Provide the (X, Y) coordinate of the cell's center where the given text is located.  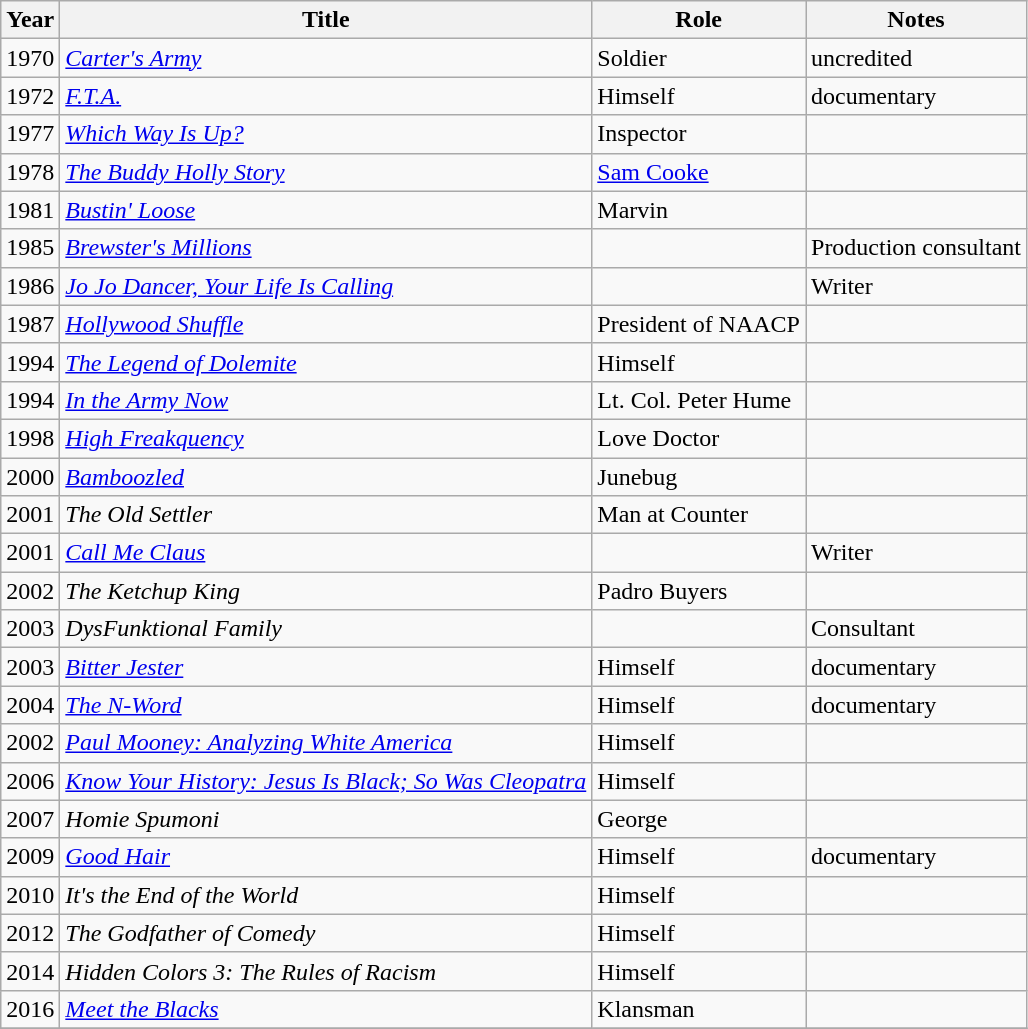
Bitter Jester (326, 667)
Hollywood Shuffle (326, 324)
2012 (30, 933)
Marvin (699, 210)
Bustin' Loose (326, 210)
Inspector (699, 134)
2016 (30, 1009)
2010 (30, 895)
1970 (30, 58)
The Legend of Dolemite (326, 362)
2009 (30, 857)
1972 (30, 96)
Meet the Blacks (326, 1009)
The Buddy Holly Story (326, 172)
Bamboozled (326, 477)
Padro Buyers (699, 591)
Hidden Colors 3: The Rules of Racism (326, 971)
Love Doctor (699, 438)
Year (30, 20)
Good Hair (326, 857)
2007 (30, 819)
High Freakquency (326, 438)
Junebug (699, 477)
1998 (30, 438)
2000 (30, 477)
1981 (30, 210)
The Godfather of Comedy (326, 933)
Jo Jo Dancer, Your Life Is Calling (326, 286)
Consultant (916, 629)
F.T.A. (326, 96)
Soldier (699, 58)
2004 (30, 705)
The Old Settler (326, 515)
1978 (30, 172)
Paul Mooney: Analyzing White America (326, 743)
The N-Word (326, 705)
Carter's Army (326, 58)
Sam Cooke (699, 172)
2014 (30, 971)
1987 (30, 324)
It's the End of the World (326, 895)
Notes (916, 20)
Klansman (699, 1009)
Brewster's Millions (326, 248)
Man at Counter (699, 515)
1985 (30, 248)
Know Your History: Jesus Is Black; So Was Cleopatra (326, 781)
Homie Spumoni (326, 819)
DysFunktional Family (326, 629)
Lt. Col. Peter Hume (699, 400)
2006 (30, 781)
Call Me Claus (326, 553)
1986 (30, 286)
Which Way Is Up? (326, 134)
George (699, 819)
In the Army Now (326, 400)
Title (326, 20)
1977 (30, 134)
Production consultant (916, 248)
uncredited (916, 58)
The Ketchup King (326, 591)
Role (699, 20)
President of NAACP (699, 324)
